Scan for the cell matching the given text and deliver its [x, y] coordinate at center. 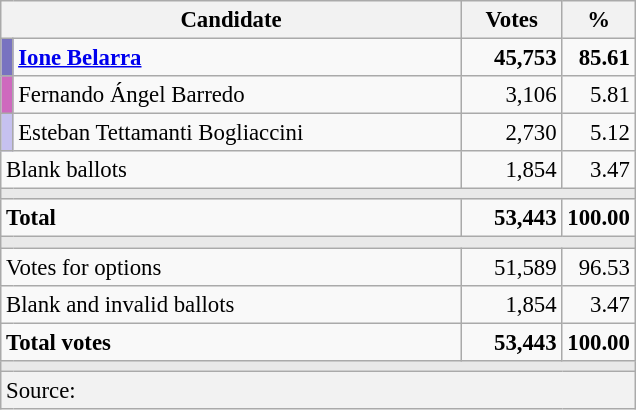
Total [232, 219]
Esteban Tettamanti Bogliaccini [237, 133]
Votes for options [232, 267]
45,753 [512, 58]
3,106 [512, 95]
% [598, 20]
Total votes [232, 342]
2,730 [512, 133]
Ione Belarra [237, 58]
96.53 [598, 267]
Blank and invalid ballots [232, 304]
Source: [318, 390]
51,589 [512, 267]
Fernando Ángel Barredo [237, 95]
85.61 [598, 58]
Blank ballots [232, 170]
5.81 [598, 95]
Votes [512, 20]
Candidate [232, 20]
5.12 [598, 133]
